Locate the cell with the specified text and output its [x, y] center coordinate. 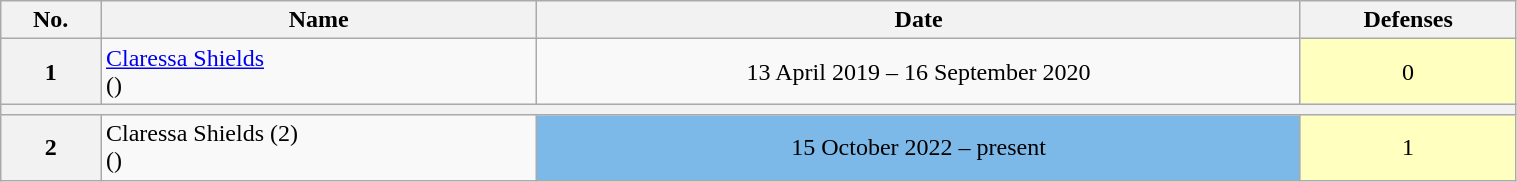
Date [918, 20]
Defenses [1408, 20]
13 April 2019 – 16 September 2020 [918, 72]
Name [318, 20]
Claressa Shields() [318, 72]
Claressa Shields (2)() [318, 148]
No. [51, 20]
0 [1408, 72]
2 [51, 148]
15 October 2022 – present [918, 148]
